Extract the (x, y) coordinate from the center of the cell holding the provided text.  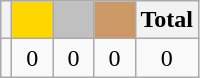
Total (167, 20)
